Capture the cell that displays the provided text and extract its (X, Y) central coordinate. 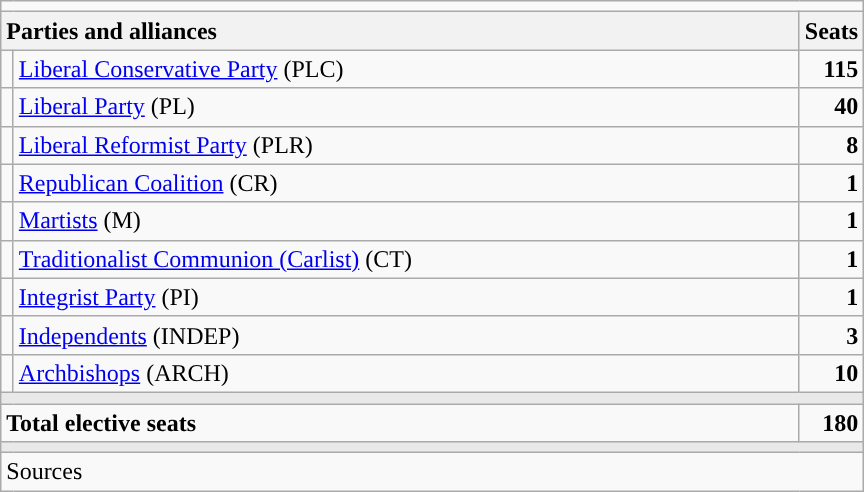
Traditionalist Communion (Carlist) (CT) (406, 259)
Independents (INDEP) (406, 335)
10 (831, 373)
Parties and alliances (400, 31)
Martists (M) (406, 221)
Integrist Party (PI) (406, 297)
Archbishops (ARCH) (406, 373)
Liberal Conservative Party (PLC) (406, 69)
Liberal Reformist Party (PLR) (406, 145)
115 (831, 69)
Sources (432, 472)
Seats (831, 31)
3 (831, 335)
40 (831, 107)
180 (831, 423)
Total elective seats (400, 423)
Liberal Party (PL) (406, 107)
8 (831, 145)
Republican Coalition (CR) (406, 183)
